Return (x, y) of the center of cell containing provided text 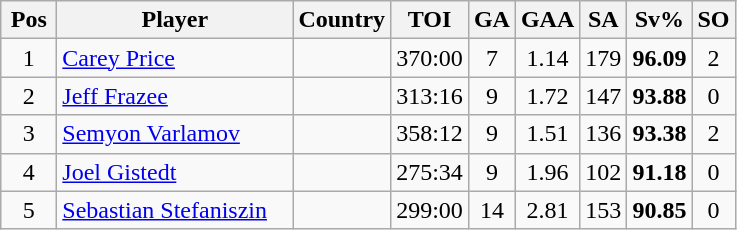
TOI (430, 20)
Player (175, 20)
Jeff Frazee (175, 96)
93.38 (660, 134)
136 (604, 134)
147 (604, 96)
370:00 (430, 58)
299:00 (430, 210)
GA (492, 20)
179 (604, 58)
GAA (547, 20)
102 (604, 172)
Country (342, 20)
1 (29, 58)
1.14 (547, 58)
2.81 (547, 210)
Sv% (660, 20)
5 (29, 210)
96.09 (660, 58)
Joel Gistedt (175, 172)
1.51 (547, 134)
90.85 (660, 210)
Pos (29, 20)
93.88 (660, 96)
358:12 (430, 134)
1.72 (547, 96)
Carey Price (175, 58)
313:16 (430, 96)
14 (492, 210)
4 (29, 172)
91.18 (660, 172)
3 (29, 134)
7 (492, 58)
275:34 (430, 172)
SA (604, 20)
SO (714, 20)
Sebastian Stefaniszin (175, 210)
1.96 (547, 172)
Semyon Varlamov (175, 134)
153 (604, 210)
